Return the (X, Y) coordinate for the center point of the cell that contains the specified text.  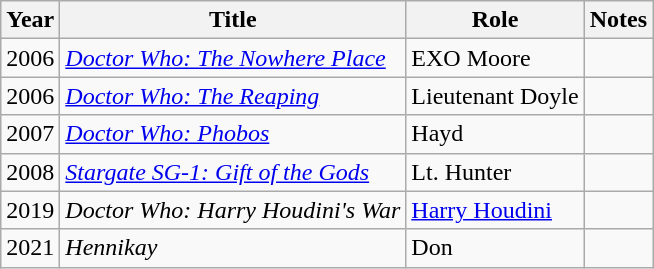
Lt. Hunter (495, 172)
Harry Houdini (495, 210)
Hayd (495, 134)
2021 (30, 248)
Don (495, 248)
2007 (30, 134)
Notes (618, 20)
Doctor Who: The Nowhere Place (233, 58)
Doctor Who: The Reaping (233, 96)
Lieutenant Doyle (495, 96)
Title (233, 20)
Stargate SG-1: Gift of the Gods (233, 172)
2008 (30, 172)
2019 (30, 210)
Year (30, 20)
Hennikay (233, 248)
Doctor Who: Phobos (233, 134)
Doctor Who: Harry Houdini's War (233, 210)
Role (495, 20)
EXO Moore (495, 58)
